Detect which cell encompasses the target text, then output its (x, y) center coordinate. 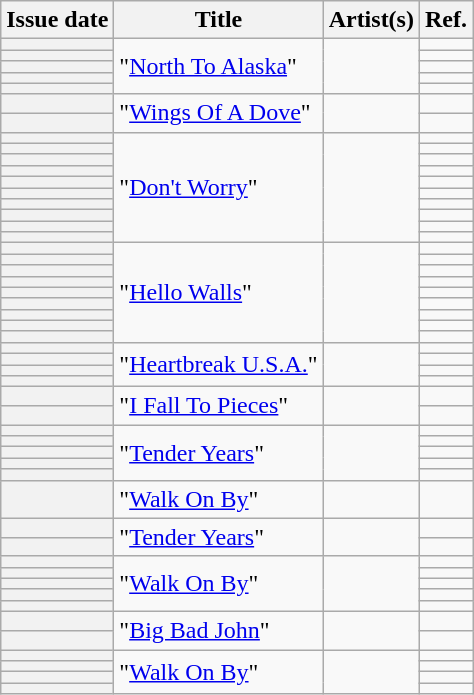
"Big Bad John" (218, 630)
Issue date (58, 20)
"Hello Walls" (218, 293)
"Don't Worry" (218, 188)
"North To Alaska" (218, 66)
Title (218, 20)
"I Fall To Pieces" (218, 406)
"Wings Of A Dove" (218, 113)
Artist(s) (371, 20)
"Heartbreak U.S.A." (218, 364)
Ref. (446, 20)
